Search for the cell housing the specified text and yield its [x, y] center coordinate. 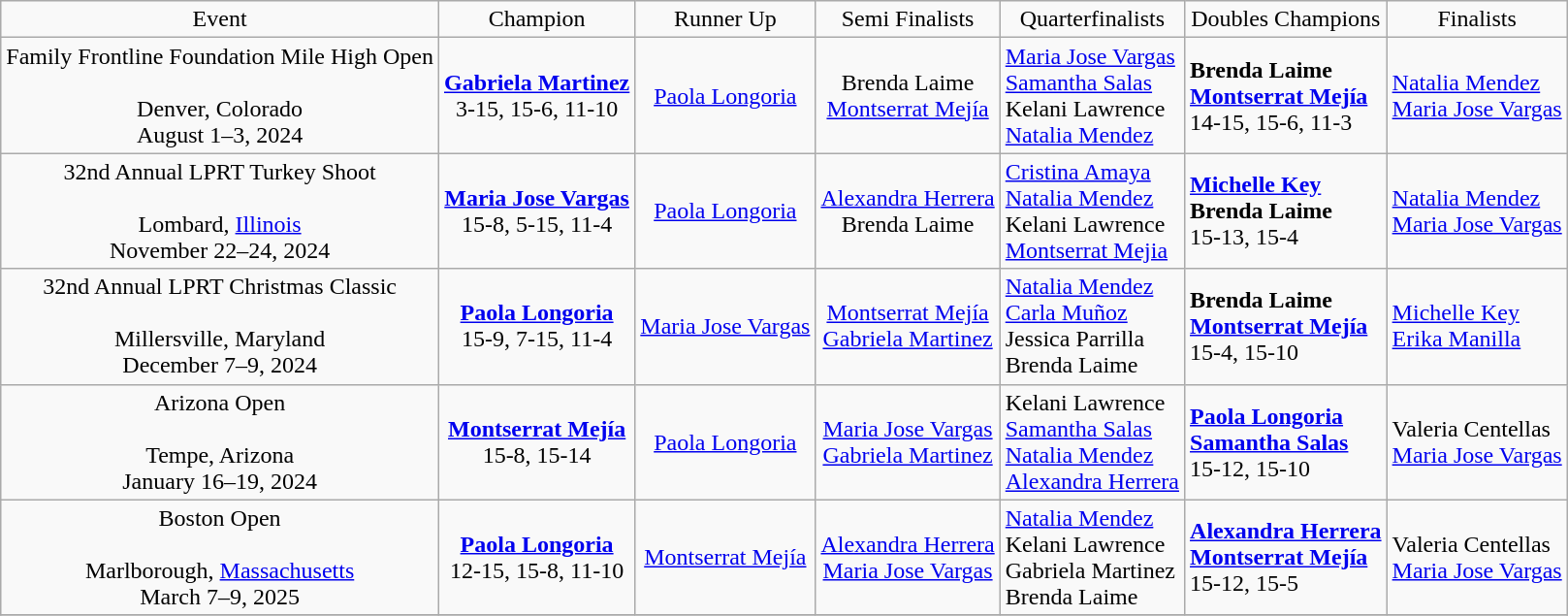
Cristina Amaya Natalia Mendez Kelani Lawrence Montserrat Mejia [1092, 211]
Event [220, 19]
Natalia Mendez Kelani Lawrence Gabriela Martinez Brenda Laime [1092, 557]
Paola Longoria12-15, 15-8, 11-10 [536, 557]
Champion [536, 19]
Alexandra Herrera Brenda Laime [908, 211]
Doubles Champions [1286, 19]
Family Frontline Foundation Mile High OpenDenver, Colorado August 1–3, 2024 [220, 95]
Finalists [1477, 19]
Montserrat Mejía15-8, 15-14 [536, 442]
Paola Longoria Samantha Salas15-12, 15-10 [1286, 442]
Semi Finalists [908, 19]
Montserrat Mejía Gabriela Martinez [908, 326]
Brenda Laime Montserrat Mejía14-15, 15-6, 11-3 [1286, 95]
Paola Longoria15-9, 7-15, 11-4 [536, 326]
Brenda Laime Montserrat Mejía [908, 95]
32nd Annual LPRT Christmas ClassicMillersville, Maryland December 7–9, 2024 [220, 326]
Quarterfinalists [1092, 19]
Maria Jose Vargas Gabriela Martinez [908, 442]
Gabriela Martinez3-15, 15-6, 11-10 [536, 95]
Kelani Lawrence Samantha Salas Natalia Mendez Alexandra Herrera [1092, 442]
Michelle Key Brenda Laime15-13, 15-4 [1286, 211]
Maria Jose Vargas Samantha Salas Kelani Lawrence Natalia Mendez [1092, 95]
Michelle Key Erika Manilla [1477, 326]
Brenda Laime Montserrat Mejía15-4, 15-10 [1286, 326]
Alexandra Herrera Maria Jose Vargas [908, 557]
32nd Annual LPRT Turkey ShootLombard, IllinoisNovember 22–24, 2024 [220, 211]
Alexandra Herrera Montserrat Mejía15-12, 15-5 [1286, 557]
Maria Jose Vargas15-8, 5-15, 11-4 [536, 211]
Arizona OpenTempe, Arizona January 16–19, 2024 [220, 442]
Natalia Mendez Carla Muñoz Jessica Parrilla Brenda Laime [1092, 326]
Boston OpenMarlborough, Massachusetts March 7–9, 2025 [220, 557]
Runner Up [725, 19]
Montserrat Mejía [725, 557]
Maria Jose Vargas [725, 326]
